Pinpoint the cell where the given text exists, returning its [x, y] midpoint coordinate. 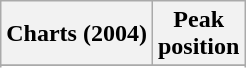
Peakposition [198, 34]
Charts (2004) [77, 34]
